Search for the cell housing the specified text and yield its (X, Y) center coordinate. 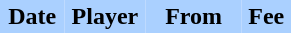
Fee (266, 16)
Date (32, 16)
Player (106, 16)
From (194, 16)
